Capture the cell that displays the provided text and extract its [x, y] central coordinate. 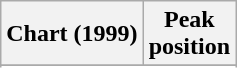
Chart (1999) [72, 34]
Peakposition [189, 34]
